Detect which cell encompasses the target text, then output its [x, y] center coordinate. 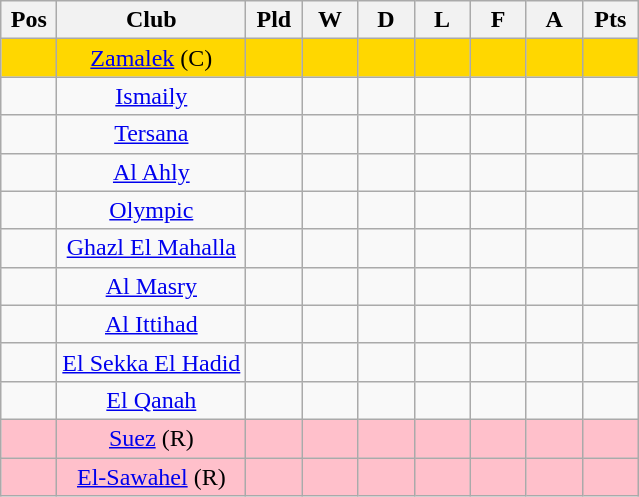
Pld [274, 20]
Al Ittihad [152, 324]
F [498, 20]
El Qanah [152, 400]
Al Ahly [152, 172]
D [386, 20]
Tersana [152, 134]
L [442, 20]
El Sekka El Hadid [152, 362]
A [554, 20]
Pos [29, 20]
Club [152, 20]
Ismaily [152, 96]
Al Masry [152, 286]
Suez (R) [152, 438]
El-Sawahel (R) [152, 477]
Zamalek (C) [152, 58]
Olympic [152, 210]
W [330, 20]
Ghazl El Mahalla [152, 248]
Pts [610, 20]
